Find where the given text appears and provide that cell's center as [x, y] coordinate. 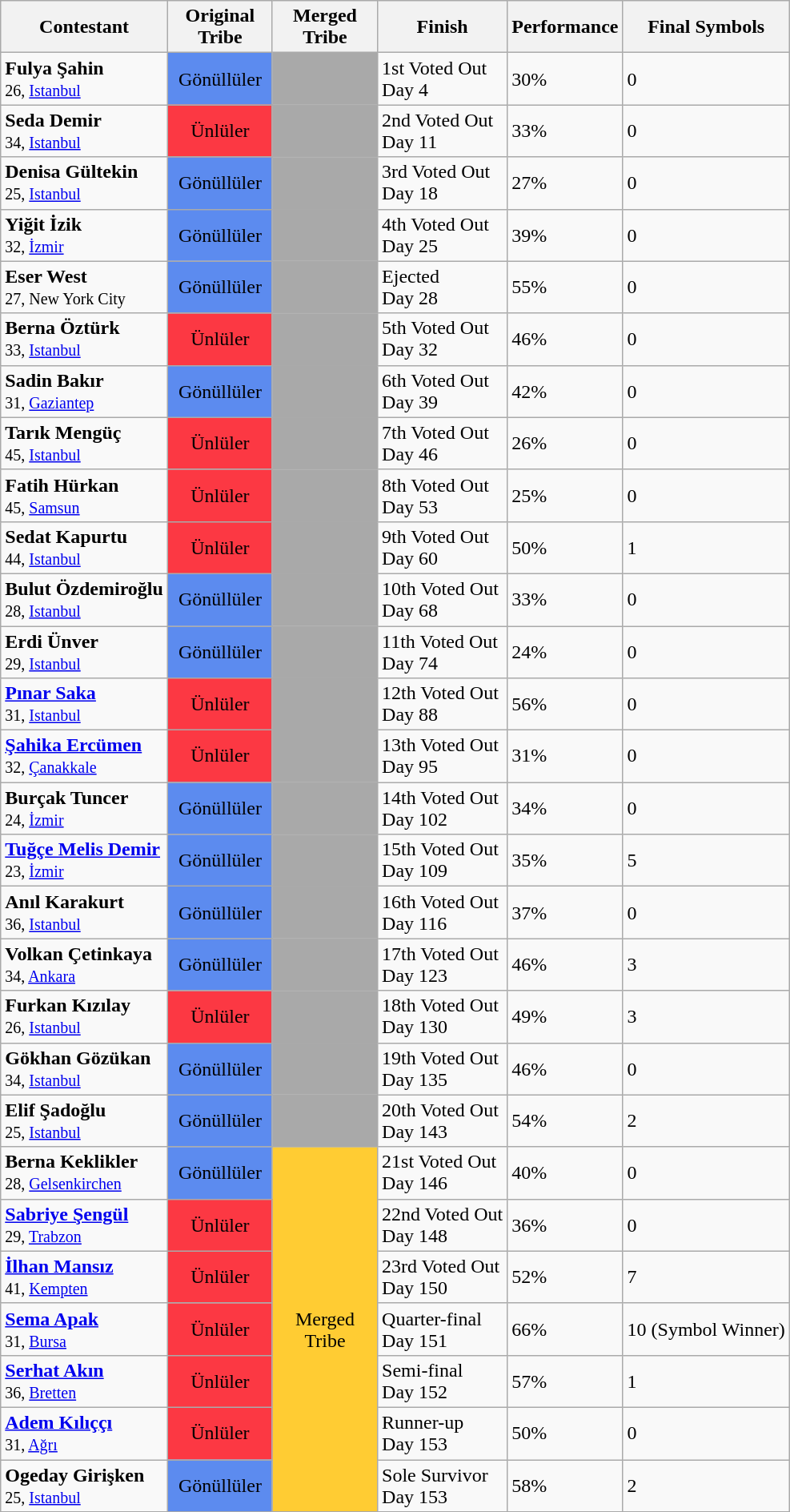
55% [565, 287]
34% [565, 809]
Adem Kılıççı31, Ağrı [85, 1434]
Tarık Mengüç45, Istanbul [85, 444]
Seda Demir34, Istanbul [85, 131]
13th Voted OutDay 95 [443, 756]
Burçak Tuncer24, İzmir [85, 809]
56% [565, 705]
8th Voted OutDay 53 [443, 495]
58% [565, 1485]
Anıl Karakurt36, Istanbul [85, 913]
Tuğçe Melis Demir23, İzmir [85, 860]
Finish [443, 27]
21st Voted Out Day 146 [443, 1172]
Sedat Kapurtu44, Istanbul [85, 548]
Sema Apak31, Bursa [85, 1329]
4th Voted OutDay 25 [443, 235]
Final Symbols [706, 27]
27% [565, 183]
10 (Symbol Winner) [706, 1329]
31% [565, 756]
Sole Survivor Day 153 [443, 1485]
Yiğit İzik32, İzmir [85, 235]
36% [565, 1225]
İlhan Mansız41, Kempten [85, 1277]
42% [565, 391]
6th Voted OutDay 39 [443, 391]
35% [565, 860]
15th Voted Out Day 109 [443, 860]
Furkan Kızılay26, Istanbul [85, 1017]
12th Voted OutDay 88 [443, 705]
Gökhan Gözükan34, Istanbul [85, 1068]
Erdi Ünver29, Istanbul [85, 652]
Şahika Ercümen32, Çanakkale [85, 756]
Bulut Özdemiroğlu28, Istanbul [85, 599]
26% [565, 444]
Fatih Hürkan45, Samsun [85, 495]
Berna Keklikler28, Gelsenkirchen [85, 1172]
66% [565, 1329]
22nd Voted Out Day 148 [443, 1225]
Runner-up Day 153 [443, 1434]
Original Tribe [219, 27]
9th Voted OutDay 60 [443, 548]
2nd Voted OutDay 11 [443, 131]
7th Voted OutDay 46 [443, 444]
49% [565, 1017]
14th Voted OutDay 102 [443, 809]
Sabriye Şengül29, Trabzon [85, 1225]
16th Voted Out Day 116 [443, 913]
Serhat Akın36, Bretten [85, 1381]
Semi-final Day 152 [443, 1381]
11th Voted OutDay 74 [443, 652]
Pınar Saka31, Istanbul [85, 705]
7 [706, 1277]
1st Voted OutDay 4 [443, 78]
Berna Öztürk33, Istanbul [85, 340]
Performance [565, 27]
Contestant [85, 27]
39% [565, 235]
5th Voted OutDay 32 [443, 340]
37% [565, 913]
Denisa Gültekin25, Istanbul [85, 183]
52% [565, 1277]
19th Voted Out Day 135 [443, 1068]
Elif Şadoğlu25, Istanbul [85, 1121]
5 [706, 860]
24% [565, 652]
57% [565, 1381]
40% [565, 1172]
Eser West27, New York City [85, 287]
20th Voted Out Day 143 [443, 1121]
Quarter-final Day 151 [443, 1329]
Fulya Şahin26, Istanbul [85, 78]
18th Voted Out Day 130 [443, 1017]
Sadin Bakır31, Gaziantep [85, 391]
Volkan Çetinkaya34, Ankara [85, 964]
10th Voted OutDay 68 [443, 599]
25% [565, 495]
3rd Voted OutDay 18 [443, 183]
17th Voted Out Day 123 [443, 964]
30% [565, 78]
54% [565, 1121]
EjectedDay 28 [443, 287]
Ogeday Girişken25, Istanbul [85, 1485]
23rd Voted Out Day 150 [443, 1277]
